Return the [X, Y] coordinate for the center point of the cell that contains the specified text.  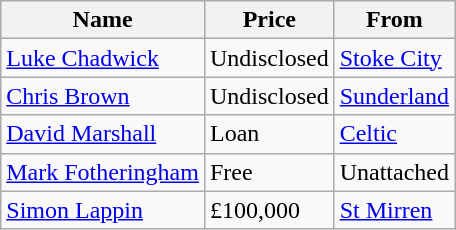
Mark Fotheringham [103, 172]
Chris Brown [103, 96]
David Marshall [103, 134]
Unattached [394, 172]
Simon Lappin [103, 210]
St Mirren [394, 210]
£100,000 [269, 210]
Price [269, 20]
Name [103, 20]
Celtic [394, 134]
Sunderland [394, 96]
Free [269, 172]
Luke Chadwick [103, 58]
Loan [269, 134]
Stoke City [394, 58]
From [394, 20]
